From the cell containing the given text, extract its center point as [X, Y] coordinate. 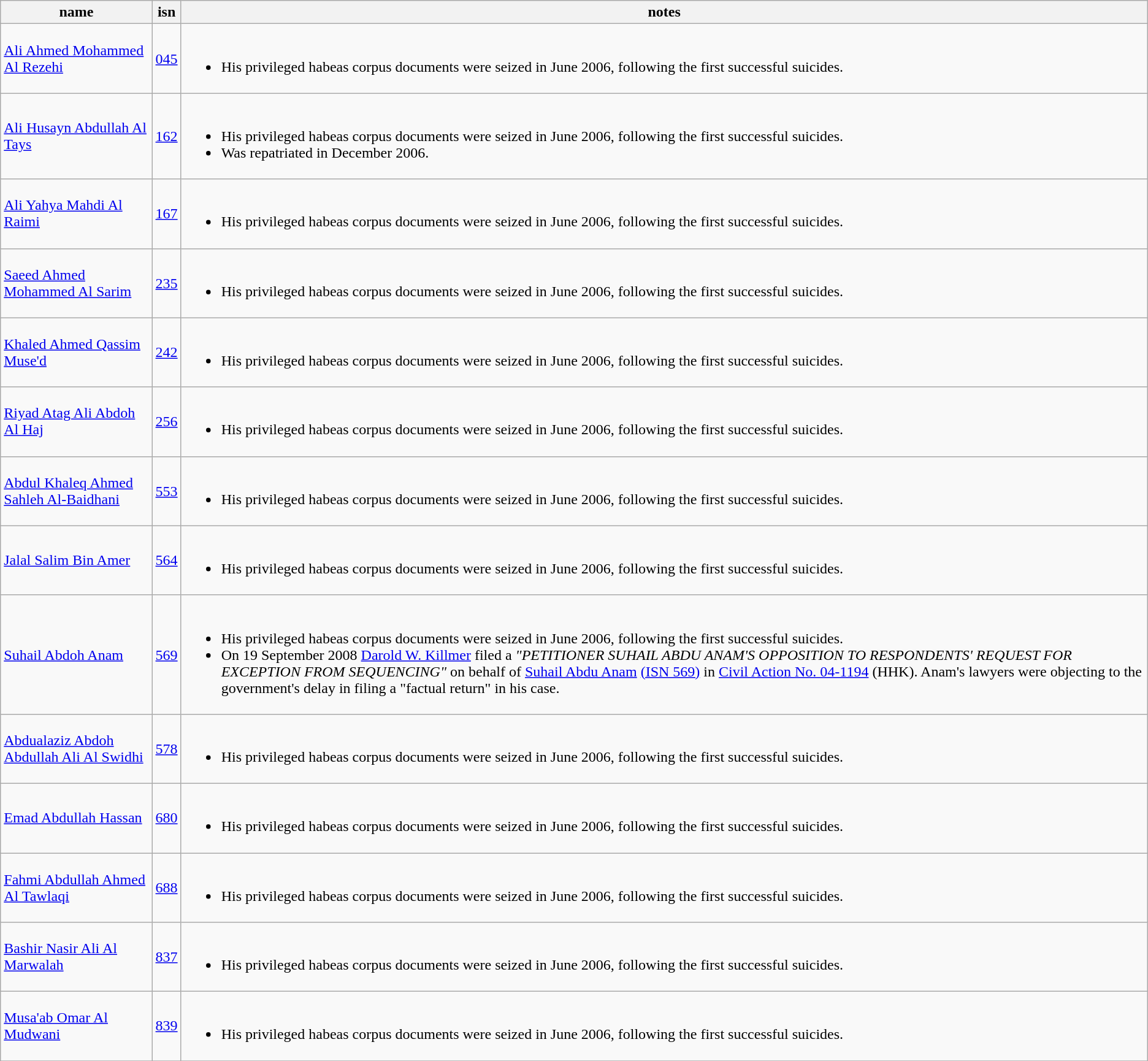
837 [167, 957]
045 [167, 59]
Jalal Salim Bin Amer [76, 561]
256 [167, 422]
Abdul Khaleq Ahmed Sahleh Al-Baidhani [76, 491]
Fahmi Abdullah Ahmed Al Tawlaqi [76, 887]
name [76, 12]
242 [167, 352]
Ali Ahmed Mohammed Al Rezehi [76, 59]
Ali Yahya Mahdi Al Raimi [76, 213]
553 [167, 491]
Bashir Nasir Ali Al Marwalah [76, 957]
688 [167, 887]
564 [167, 561]
notes [664, 12]
Emad Abdullah Hassan [76, 818]
Suhail Abdoh Anam [76, 654]
His privileged habeas corpus documents were seized in June 2006, following the first successful suicides.Was repatriated in December 2006. [664, 136]
Riyad Atag Ali Abdoh Al Haj [76, 422]
Saeed Ahmed Mohammed Al Sarim [76, 283]
162 [167, 136]
680 [167, 818]
Khaled Ahmed Qassim Muse'd [76, 352]
Abdualaziz Abdoh Abdullah Ali Al Swidhi [76, 748]
569 [167, 654]
167 [167, 213]
839 [167, 1027]
Musa'ab Omar Al Mudwani [76, 1027]
isn [167, 12]
578 [167, 748]
235 [167, 283]
Ali Husayn Abdullah Al Tays [76, 136]
